Provide the (X, Y) coordinate of the cell's center where the given text is located.  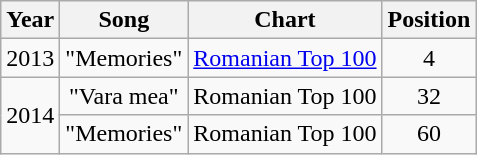
"Vara mea" (124, 96)
Song (124, 20)
2014 (30, 115)
60 (429, 134)
32 (429, 96)
Position (429, 20)
Year (30, 20)
Chart (285, 20)
4 (429, 58)
2013 (30, 58)
